Scan for the cell matching the given text and deliver its (x, y) coordinate at center. 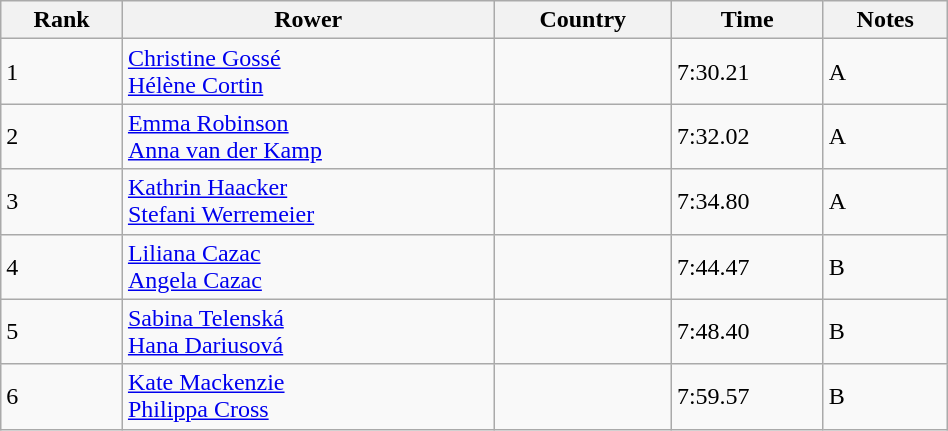
7:30.21 (747, 72)
6 (62, 396)
Rank (62, 20)
Emma RobinsonAnna van der Kamp (308, 136)
Kathrin HaackerStefani Werremeier (308, 202)
Liliana CazacAngela Cazac (308, 266)
1 (62, 72)
Kate MackenziePhilippa Cross (308, 396)
Rower (308, 20)
7:32.02 (747, 136)
3 (62, 202)
4 (62, 266)
2 (62, 136)
7:48.40 (747, 332)
Country (582, 20)
Christine GosséHélène Cortin (308, 72)
7:34.80 (747, 202)
Sabina TelenskáHana Dariusová (308, 332)
7:59.57 (747, 396)
5 (62, 332)
Time (747, 20)
Notes (885, 20)
7:44.47 (747, 266)
